Scan for the cell matching the given text and deliver its [X, Y] coordinate at center. 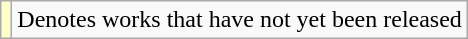
Denotes works that have not yet been released [240, 20]
